Find where the given text appears and provide that cell's center as [x, y] coordinate. 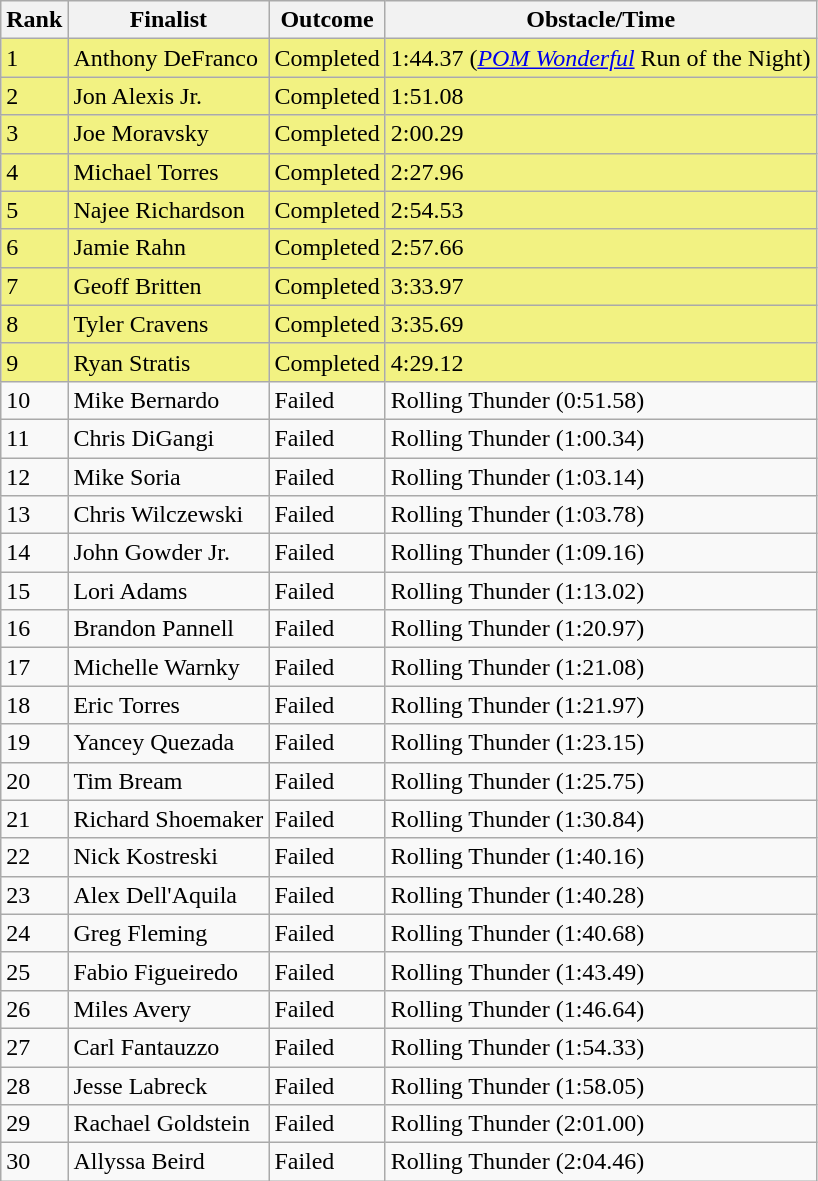
2:27.96 [600, 172]
Rolling Thunder (1:09.16) [600, 553]
Rolling Thunder (1:03.78) [600, 515]
Carl Fantauzzo [168, 1047]
Rolling Thunder (1:13.02) [600, 591]
Rank [34, 20]
Allyssa Beird [168, 1162]
Rolling Thunder (1:46.64) [600, 1009]
3 [34, 134]
Rolling Thunder (1:21.97) [600, 705]
Richard Shoemaker [168, 819]
19 [34, 743]
Rolling Thunder (1:03.14) [600, 477]
Jamie Rahn [168, 248]
Geoff Britten [168, 286]
2 [34, 96]
16 [34, 629]
3:33.97 [600, 286]
2:54.53 [600, 210]
26 [34, 1009]
Yancey Quezada [168, 743]
Rolling Thunder (1:40.28) [600, 895]
Michelle Warnky [168, 667]
3:35.69 [600, 324]
30 [34, 1162]
Brandon Pannell [168, 629]
8 [34, 324]
Michael Torres [168, 172]
Rachael Goldstein [168, 1124]
Obstacle/Time [600, 20]
1:44.37 (POM Wonderful Run of the Night) [600, 58]
9 [34, 362]
28 [34, 1085]
Greg Fleming [168, 933]
Anthony DeFranco [168, 58]
20 [34, 781]
29 [34, 1124]
24 [34, 933]
Tyler Cravens [168, 324]
23 [34, 895]
Finalist [168, 20]
Ryan Stratis [168, 362]
Rolling Thunder (1:23.15) [600, 743]
22 [34, 857]
5 [34, 210]
Alex Dell'Aquila [168, 895]
6 [34, 248]
Jesse Labreck [168, 1085]
Fabio Figueiredo [168, 971]
Rolling Thunder (1:20.97) [600, 629]
10 [34, 400]
11 [34, 438]
21 [34, 819]
Outcome [327, 20]
12 [34, 477]
Mike Bernardo [168, 400]
Rolling Thunder (1:40.16) [600, 857]
Eric Torres [168, 705]
Rolling Thunder (2:01.00) [600, 1124]
Lori Adams [168, 591]
Nick Kostreski [168, 857]
Rolling Thunder (1:40.68) [600, 933]
Rolling Thunder (1:30.84) [600, 819]
Mike Soria [168, 477]
John Gowder Jr. [168, 553]
17 [34, 667]
1 [34, 58]
25 [34, 971]
13 [34, 515]
Rolling Thunder (0:51.58) [600, 400]
Rolling Thunder (1:00.34) [600, 438]
Rolling Thunder (1:43.49) [600, 971]
Joe Moravsky [168, 134]
Chris DiGangi [168, 438]
Rolling Thunder (1:25.75) [600, 781]
4:29.12 [600, 362]
Miles Avery [168, 1009]
Rolling Thunder (1:21.08) [600, 667]
15 [34, 591]
2:00.29 [600, 134]
Tim Bream [168, 781]
27 [34, 1047]
1:51.08 [600, 96]
2:57.66 [600, 248]
4 [34, 172]
Rolling Thunder (1:54.33) [600, 1047]
18 [34, 705]
Jon Alexis Jr. [168, 96]
Rolling Thunder (2:04.46) [600, 1162]
14 [34, 553]
Rolling Thunder (1:58.05) [600, 1085]
7 [34, 286]
Chris Wilczewski [168, 515]
Najee Richardson [168, 210]
